Identify which cell holds the provided text, then report its (x, y) central coordinate. 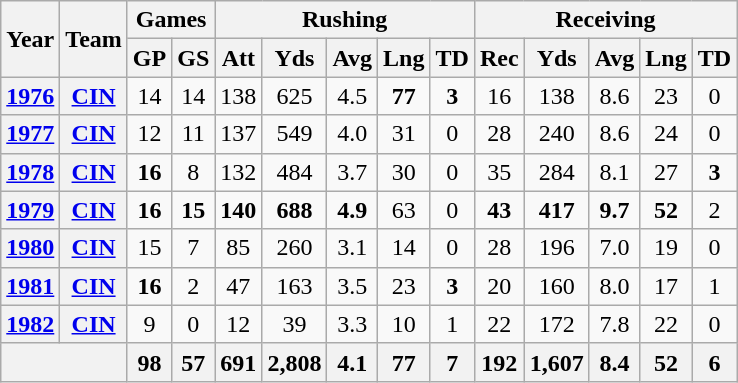
160 (556, 286)
4.5 (352, 96)
688 (294, 210)
Receiving (605, 20)
8.4 (614, 362)
47 (238, 286)
1980 (30, 248)
1981 (30, 286)
24 (666, 134)
549 (294, 134)
192 (499, 362)
43 (499, 210)
39 (294, 324)
63 (404, 210)
8.0 (614, 286)
98 (149, 362)
1,607 (556, 362)
137 (238, 134)
10 (404, 324)
19 (666, 248)
1978 (30, 172)
163 (294, 286)
85 (238, 248)
20 (499, 286)
484 (294, 172)
3.7 (352, 172)
Rec (499, 58)
8.1 (614, 172)
35 (499, 172)
Att (238, 58)
3.3 (352, 324)
172 (556, 324)
417 (556, 210)
3.5 (352, 286)
30 (404, 172)
9.7 (614, 210)
2,808 (294, 362)
625 (294, 96)
27 (666, 172)
1976 (30, 96)
1979 (30, 210)
140 (238, 210)
1977 (30, 134)
8 (194, 172)
GS (194, 58)
6 (714, 362)
Year (30, 39)
691 (238, 362)
196 (556, 248)
Team (94, 39)
284 (556, 172)
7.0 (614, 248)
240 (556, 134)
17 (666, 286)
1982 (30, 324)
Rushing (345, 20)
4.0 (352, 134)
3.1 (352, 248)
31 (404, 134)
9 (149, 324)
7.8 (614, 324)
260 (294, 248)
Games (170, 20)
132 (238, 172)
4.1 (352, 362)
57 (194, 362)
GP (149, 58)
11 (194, 134)
4.9 (352, 210)
